Output the (X, Y) coordinate of the center of the cell containing the given text.  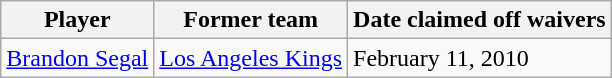
February 11, 2010 (480, 58)
Former team (251, 20)
Date claimed off waivers (480, 20)
Los Angeles Kings (251, 58)
Player (78, 20)
Brandon Segal (78, 58)
